Extract the [X, Y] coordinate from the center of the cell holding the provided text.  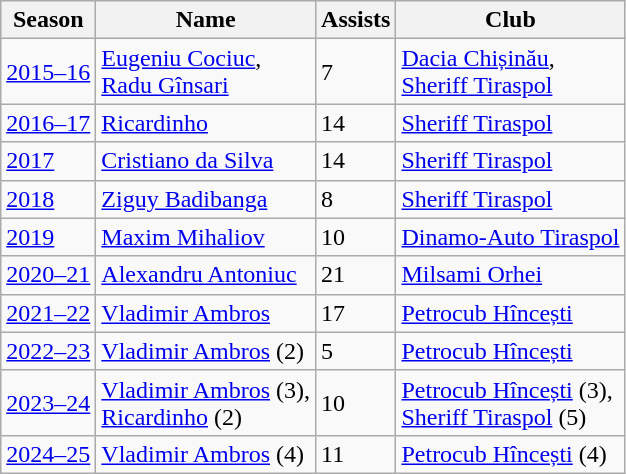
Dacia Chișinău,Sheriff Tiraspol [510, 72]
21 [356, 275]
Dinamo-Auto Tiraspol [510, 237]
2017 [48, 161]
Milsami Orhei [510, 275]
Assists [356, 20]
Ziguy Badibanga [206, 199]
5 [356, 351]
2020–21 [48, 275]
Vladimir Ambros (4) [206, 454]
Cristiano da Silva [206, 161]
Petrocub Hîncești (4) [510, 454]
2021–22 [48, 313]
2019 [48, 237]
Ricardinho [206, 123]
Name [206, 20]
17 [356, 313]
2015–16 [48, 72]
Vladimir Ambros (2) [206, 351]
Season [48, 20]
2018 [48, 199]
11 [356, 454]
Vladimir Ambros (3), Ricardinho (2) [206, 402]
7 [356, 72]
2016–17 [48, 123]
Alexandru Antoniuc [206, 275]
Club [510, 20]
Petrocub Hîncești (3), Sheriff Tiraspol (5) [510, 402]
2024–25 [48, 454]
2023–24 [48, 402]
2022–23 [48, 351]
8 [356, 199]
Maxim Mihaliov [206, 237]
Vladimir Ambros [206, 313]
Eugeniu Cociuc, Radu Gînsari [206, 72]
